Extract the [x, y] coordinate from the center of the cell holding the provided text.  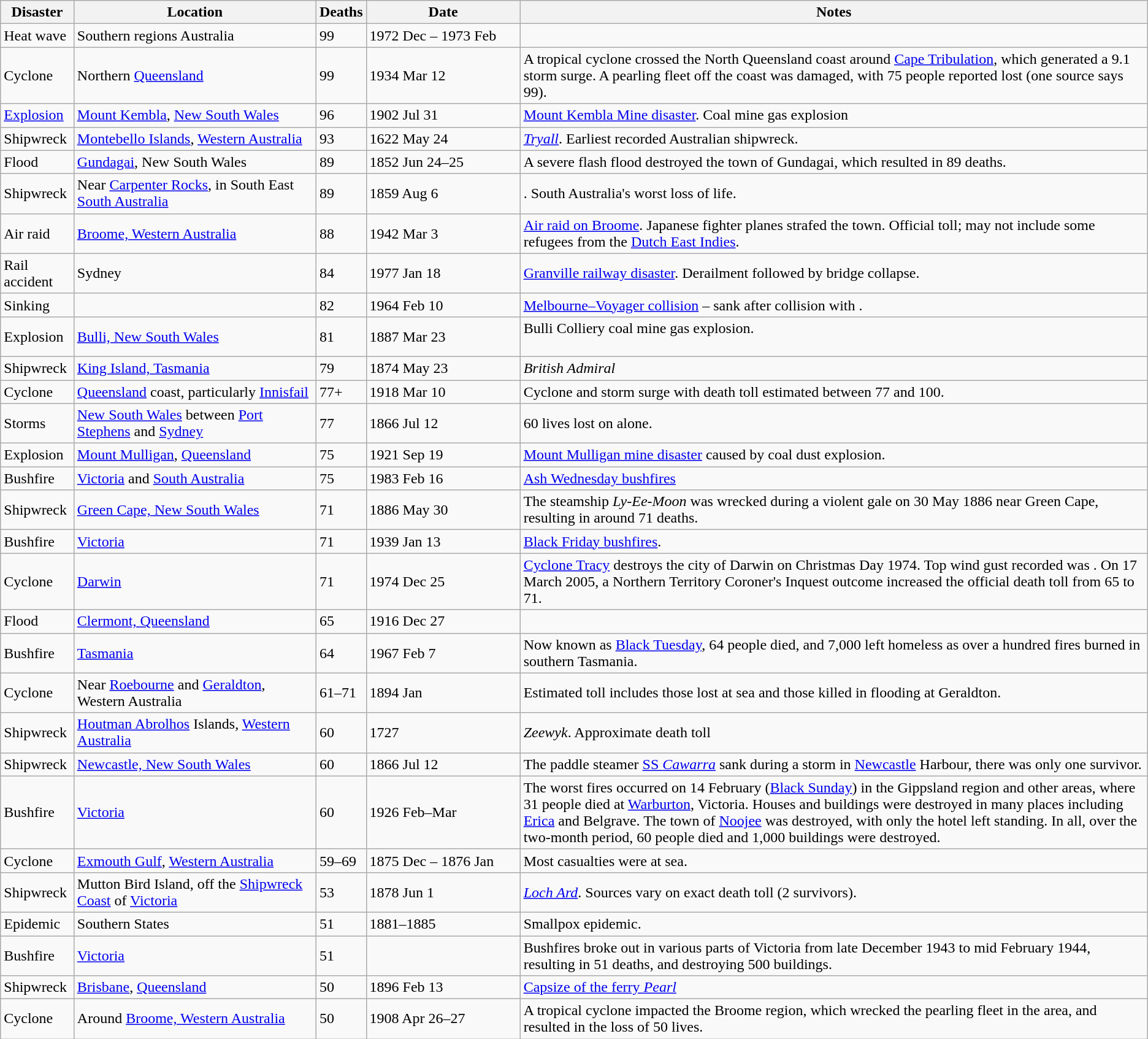
1859 Aug 6 [443, 194]
Heat wave [37, 36]
Air raid [37, 233]
1918 Mar 10 [443, 392]
88 [341, 233]
A tropical cyclone impacted the Broome region, which wrecked the pearling fleet in the area, and resulted in the loss of 50 lives. [834, 1019]
Rail accident [37, 274]
93 [341, 139]
Notes [834, 12]
Air raid on Broome. Japanese fighter planes strafed the town. Official toll; may not include some refugees from the Dutch East Indies. [834, 233]
1894 Jan [443, 693]
Location [195, 12]
1942 Mar 3 [443, 233]
53 [341, 892]
Smallpox epidemic. [834, 924]
Gundagai, New South Wales [195, 162]
Near Roebourne and Geraldton, Western Australia [195, 693]
96 [341, 115]
Bushfires broke out in various parts of Victoria from late December 1943 to mid February 1944, resulting in 51 deaths, and destroying 500 buildings. [834, 956]
Brisbane, Queensland [195, 987]
Clermont, Queensland [195, 621]
1896 Feb 13 [443, 987]
Tasmania [195, 653]
1852 Jun 24–25 [443, 162]
Green Cape, New South Wales [195, 510]
1874 May 23 [443, 368]
Darwin [195, 581]
84 [341, 274]
Montebello Islands, Western Australia [195, 139]
Melbourne–Voyager collision – sank after collision with . [834, 305]
Loch Ard. Sources vary on exact death toll (2 survivors). [834, 892]
1902 Jul 31 [443, 115]
Broome, Western Australia [195, 233]
1622 May 24 [443, 139]
Around Broome, Western Australia [195, 1019]
1887 Mar 23 [443, 336]
59–69 [341, 861]
Zeewyk. Approximate death toll [834, 732]
1875 Dec – 1876 Jan [443, 861]
Mount Mulligan, Queensland [195, 455]
Disaster [37, 12]
1977 Jan 18 [443, 274]
Near Carpenter Rocks, in South East South Australia [195, 194]
Deaths [341, 12]
Granville railway disaster. Derailment followed by bridge collapse. [834, 274]
64 [341, 653]
79 [341, 368]
1921 Sep 19 [443, 455]
New South Wales between Port Stephens and Sydney [195, 423]
Tryall. Earliest recorded Australian shipwreck. [834, 139]
1908 Apr 26–27 [443, 1019]
1939 Jan 13 [443, 542]
Southern States [195, 924]
Storms [37, 423]
A severe flash flood destroyed the town of Gundagai, which resulted in 89 deaths. [834, 162]
Queensland coast, particularly Innisfail [195, 392]
1926 Feb–Mar [443, 812]
Mutton Bird Island, off the Shipwreck Coast of Victoria [195, 892]
1964 Feb 10 [443, 305]
1886 May 30 [443, 510]
77+ [341, 392]
1727 [443, 732]
Bulli, New South Wales [195, 336]
61–71 [341, 693]
82 [341, 305]
1916 Dec 27 [443, 621]
Northern Queensland [195, 75]
King Island, Tasmania [195, 368]
British Admiral [834, 368]
1881–1885 [443, 924]
Mount Kembla, New South Wales [195, 115]
Mount Mulligan mine disaster caused by coal dust explosion. [834, 455]
1972 Dec – 1973 Feb [443, 36]
1974 Dec 25 [443, 581]
Bulli Colliery coal mine gas explosion. [834, 336]
1934 Mar 12 [443, 75]
Most casualties were at sea. [834, 861]
Now known as Black Tuesday, 64 people died, and 7,000 left homeless as over a hundred fires burned in southern Tasmania. [834, 653]
Sydney [195, 274]
Epidemic [37, 924]
Sinking [37, 305]
Mount Kembla Mine disaster. Coal mine gas explosion [834, 115]
Ash Wednesday bushfires [834, 478]
Newcastle, New South Wales [195, 764]
1983 Feb 16 [443, 478]
Date [443, 12]
60 lives lost on alone. [834, 423]
1967 Feb 7 [443, 653]
Southern regions Australia [195, 36]
77 [341, 423]
Estimated toll includes those lost at sea and those killed in flooding at Geraldton. [834, 693]
Cyclone and storm surge with death toll estimated between 77 and 100. [834, 392]
The steamship Ly-Ee-Moon was wrecked during a violent gale on 30 May 1886 near Green Cape, resulting in around 71 deaths. [834, 510]
Black Friday bushfires. [834, 542]
Capsize of the ferry Pearl [834, 987]
Houtman Abrolhos Islands, Western Australia [195, 732]
. South Australia's worst loss of life. [834, 194]
The paddle steamer SS Cawarra sank during a storm in Newcastle Harbour, there was only one survivor. [834, 764]
65 [341, 621]
81 [341, 336]
Victoria and South Australia [195, 478]
1878 Jun 1 [443, 892]
Exmouth Gulf, Western Australia [195, 861]
